Provide the [X, Y] coordinate of the cell's center where the given text is located.  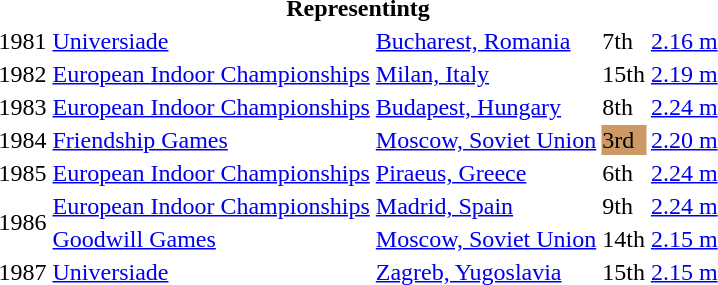
15th [624, 74]
Piraeus, Greece [486, 173]
8th [624, 107]
9th [624, 206]
Milan, Italy [486, 74]
Goodwill Games [211, 239]
Madrid, Spain [486, 206]
3rd [624, 140]
Budapest, Hungary [486, 107]
6th [624, 173]
Universiade [211, 41]
Bucharest, Romania [486, 41]
7th [624, 41]
14th [624, 239]
Friendship Games [211, 140]
